Locate the cell with the specified text and output its (X, Y) center coordinate. 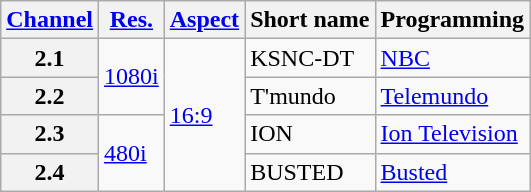
Telemundo (452, 96)
2.4 (50, 172)
ION (310, 134)
1080i (132, 77)
2.2 (50, 96)
16:9 (204, 115)
Res. (132, 20)
T'mundo (310, 96)
Programming (452, 20)
Ion Television (452, 134)
Busted (452, 172)
2.3 (50, 134)
Channel (50, 20)
Short name (310, 20)
480i (132, 153)
Aspect (204, 20)
BUSTED (310, 172)
2.1 (50, 58)
KSNC-DT (310, 58)
NBC (452, 58)
